Output the [x, y] coordinate of the center of the cell containing the given text.  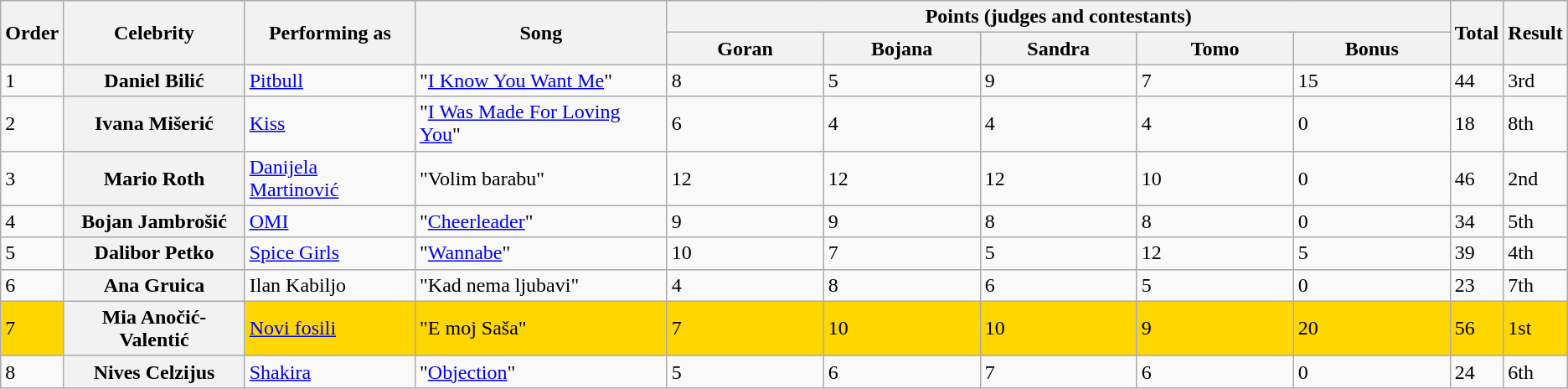
Tomo [1215, 49]
5th [1535, 221]
1 [32, 80]
Celebrity [154, 33]
Ana Gruica [154, 285]
1st [1535, 329]
Sandra [1059, 49]
Performing as [330, 33]
46 [1477, 178]
24 [1477, 371]
20 [1372, 329]
Bojana [901, 49]
"I Was Made For Loving You" [541, 124]
7th [1535, 285]
Song [541, 33]
6th [1535, 371]
Novi fosili [330, 329]
Mia Anočić-Valentić [154, 329]
34 [1477, 221]
3rd [1535, 80]
"Objection" [541, 371]
"E moj Saša" [541, 329]
"Wannabe" [541, 253]
OMI [330, 221]
Kiss [330, 124]
Shakira [330, 371]
Goran [745, 49]
2nd [1535, 178]
"Kad nema ljubavi" [541, 285]
"Volim barabu" [541, 178]
Order [32, 33]
Points (judges and contestants) [1059, 17]
Dalibor Petko [154, 253]
Daniel Bilić [154, 80]
Total [1477, 33]
39 [1477, 253]
Spice Girls [330, 253]
15 [1372, 80]
44 [1477, 80]
Danijela Martinović [330, 178]
Pitbull [330, 80]
Ilan Kabiljo [330, 285]
18 [1477, 124]
"I Know You Want Me" [541, 80]
"Cheerleader" [541, 221]
23 [1477, 285]
Bojan Jambrošić [154, 221]
Mario Roth [154, 178]
2 [32, 124]
Nives Celzijus [154, 371]
8th [1535, 124]
Result [1535, 33]
56 [1477, 329]
3 [32, 178]
4th [1535, 253]
Bonus [1372, 49]
Ivana Mišerić [154, 124]
